Output the (x, y) coordinate of the center of the cell containing the given text.  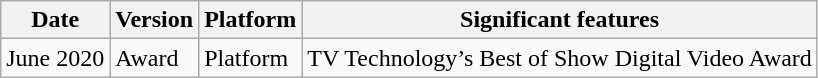
TV Technology’s Best of Show Digital Video Award (560, 58)
Significant features (560, 20)
Award (154, 58)
Version (154, 20)
June 2020 (56, 58)
Date (56, 20)
